Provide the (X, Y) coordinate of the cell's center where the given text is located.  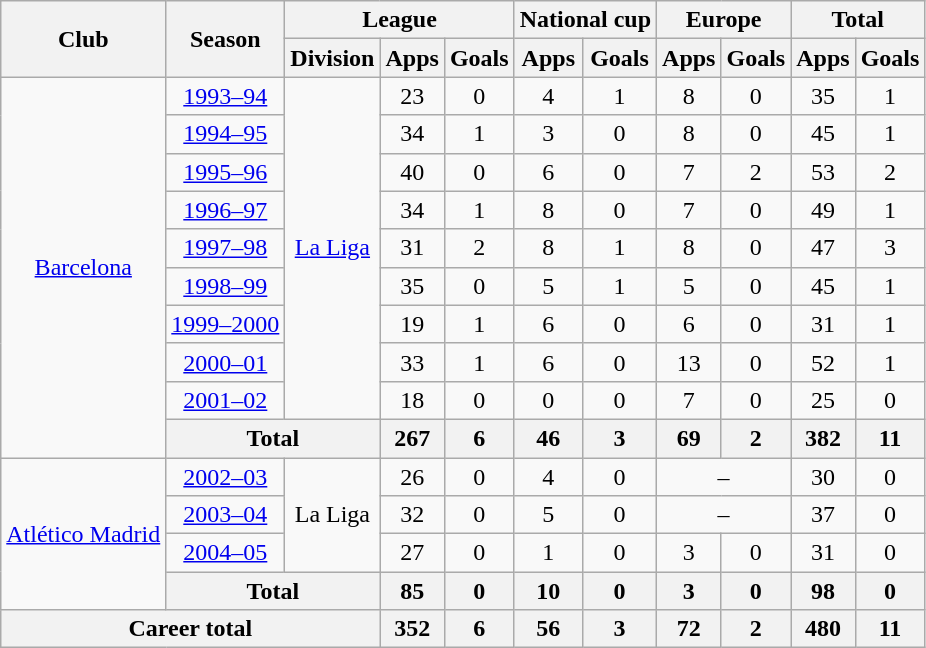
40 (412, 172)
26 (412, 477)
98 (823, 591)
25 (823, 400)
69 (689, 438)
352 (412, 629)
Atlético Madrid (84, 534)
46 (548, 438)
85 (412, 591)
Career total (190, 629)
47 (823, 248)
32 (412, 515)
33 (412, 362)
League (400, 20)
10 (548, 591)
267 (412, 438)
1993–94 (226, 96)
19 (412, 324)
National cup (585, 20)
37 (823, 515)
53 (823, 172)
2004–05 (226, 553)
18 (412, 400)
72 (689, 629)
2002–03 (226, 477)
49 (823, 210)
56 (548, 629)
1999–2000 (226, 324)
27 (412, 553)
Barcelona (84, 268)
2001–02 (226, 400)
1995–96 (226, 172)
Club (84, 39)
1997–98 (226, 248)
1998–99 (226, 286)
Europe (724, 20)
Division (332, 58)
1996–97 (226, 210)
52 (823, 362)
2003–04 (226, 515)
382 (823, 438)
480 (823, 629)
13 (689, 362)
30 (823, 477)
1994–95 (226, 134)
2000–01 (226, 362)
Season (226, 39)
23 (412, 96)
